Search for the cell housing the specified text and yield its (X, Y) center coordinate. 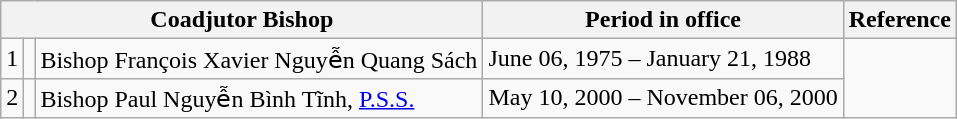
May 10, 2000 – November 06, 2000 (663, 98)
Bishop Paul Nguyễn Bình Tĩnh, P.S.S. (259, 98)
Reference (900, 20)
Bishop François Xavier Nguyễn Quang Sách (259, 59)
June 06, 1975 – January 21, 1988 (663, 59)
Coadjutor Bishop (242, 20)
2 (12, 98)
1 (12, 59)
Period in office (663, 20)
